Search for the cell housing the specified text and yield its (X, Y) center coordinate. 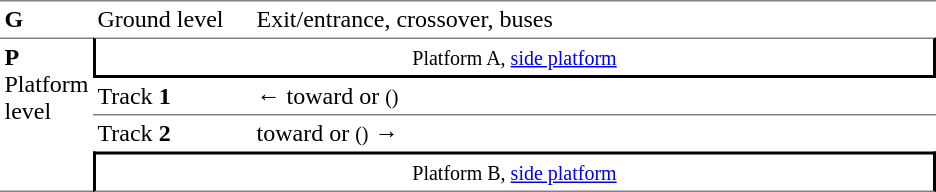
toward or () → (594, 134)
G (46, 19)
Platform B, side platform (514, 172)
Ground level (172, 19)
PPlatform level (46, 115)
Exit/entrance, crossover, buses (594, 19)
Track 1 (172, 97)
← toward or () (594, 97)
Track 2 (172, 134)
Platform A, side platform (514, 58)
